Capture the cell that displays the provided text and extract its [x, y] central coordinate. 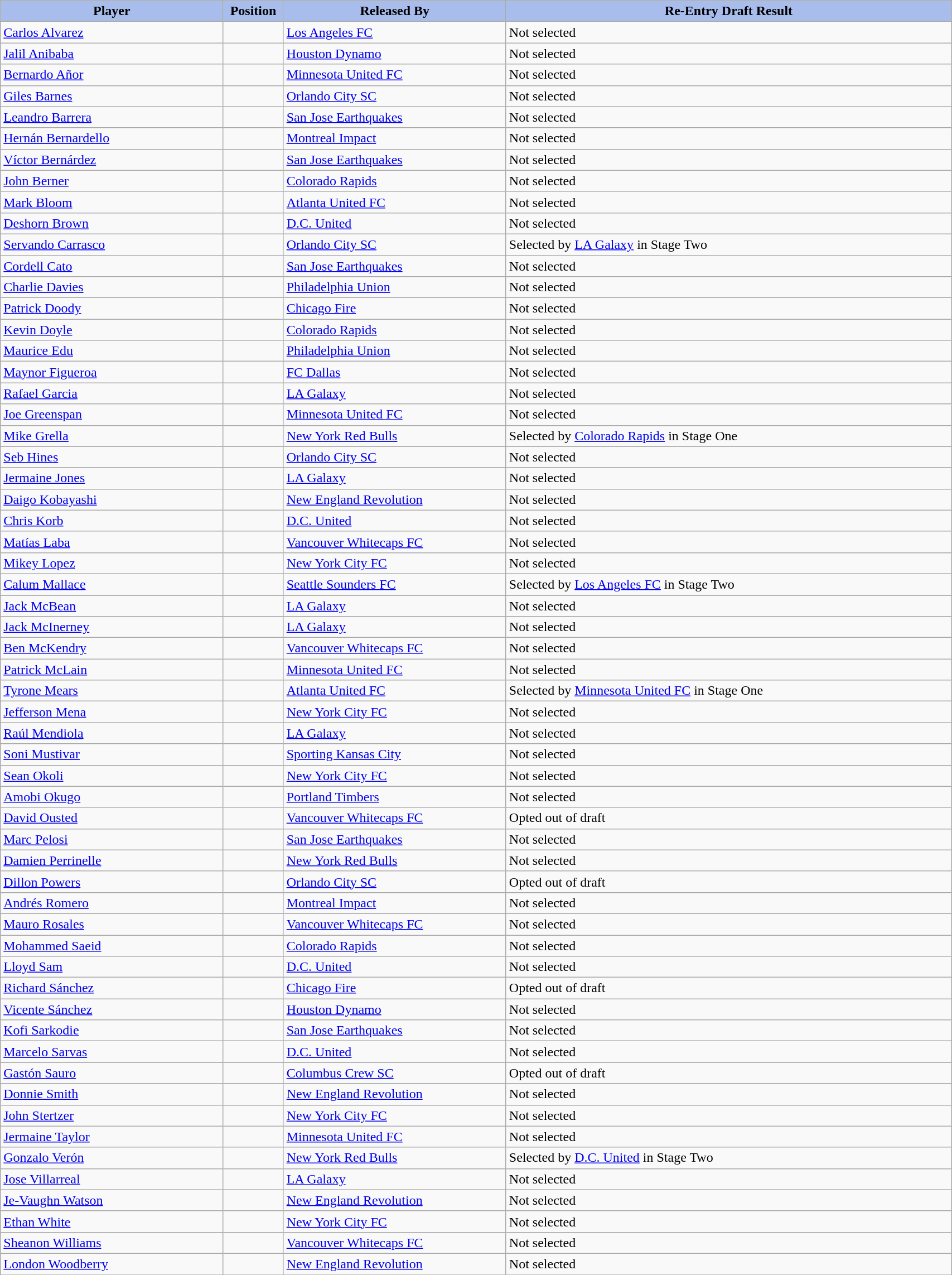
Maynor Figueroa [112, 372]
John Berner [112, 181]
Portland Timbers [395, 797]
Jermaine Jones [112, 478]
Ethan White [112, 1221]
Jack McInerney [112, 627]
Seattle Sounders FC [395, 584]
FC Dallas [395, 372]
Sporting Kansas City [395, 754]
Servando Carrasco [112, 244]
Selected by D.C. United in Stage Two [728, 1158]
Selected by LA Galaxy in Stage Two [728, 244]
Soni Mustivar [112, 754]
Dillon Powers [112, 882]
Kevin Doyle [112, 330]
Patrick McLain [112, 670]
Tyrone Mears [112, 691]
Selected by Colorado Rapids in Stage One [728, 436]
Mikey Lopez [112, 563]
Jefferson Mena [112, 712]
Mark Bloom [112, 202]
Jermaine Taylor [112, 1137]
Maurice Edu [112, 351]
Leandro Barrera [112, 117]
Marcelo Sarvas [112, 1052]
Mike Grella [112, 436]
London Woodberry [112, 1264]
Marc Pelosi [112, 839]
Gonzalo Verón [112, 1158]
Jalil Anibaba [112, 54]
Jose Villarreal [112, 1179]
Mohammed Saeid [112, 946]
Columbus Crew SC [395, 1073]
Vicente Sánchez [112, 1009]
Deshorn Brown [112, 223]
Joe Greenspan [112, 415]
Carlos Alvarez [112, 32]
David Ousted [112, 818]
Seb Hines [112, 457]
Lloyd Sam [112, 967]
Giles Barnes [112, 96]
Chris Korb [112, 521]
Víctor Bernárdez [112, 160]
Richard Sánchez [112, 988]
Raúl Mendiola [112, 733]
Re-Entry Draft Result [728, 11]
Sean Okoli [112, 776]
John Stertzer [112, 1115]
Selected by Minnesota United FC in Stage One [728, 691]
Je-Vaughn Watson [112, 1200]
Patrick Doody [112, 309]
Cordell Cato [112, 266]
Kofi Sarkodie [112, 1031]
Selected by Los Angeles FC in Stage Two [728, 584]
Donnie Smith [112, 1094]
Rafael Garcia [112, 393]
Sheanon Williams [112, 1243]
Position [253, 11]
Gastón Sauro [112, 1073]
Damien Perrinelle [112, 860]
Hernán Bernardello [112, 138]
Player [112, 11]
Charlie Davies [112, 287]
Daigo Kobayashi [112, 499]
Los Angeles FC [395, 32]
Bernardo Añor [112, 75]
Calum Mallace [112, 584]
Released By [395, 11]
Andrés Romero [112, 903]
Jack McBean [112, 605]
Mauro Rosales [112, 924]
Amobi Okugo [112, 797]
Ben McKendry [112, 648]
Matías Laba [112, 542]
